Detect which cell encompasses the target text, then output its (x, y) center coordinate. 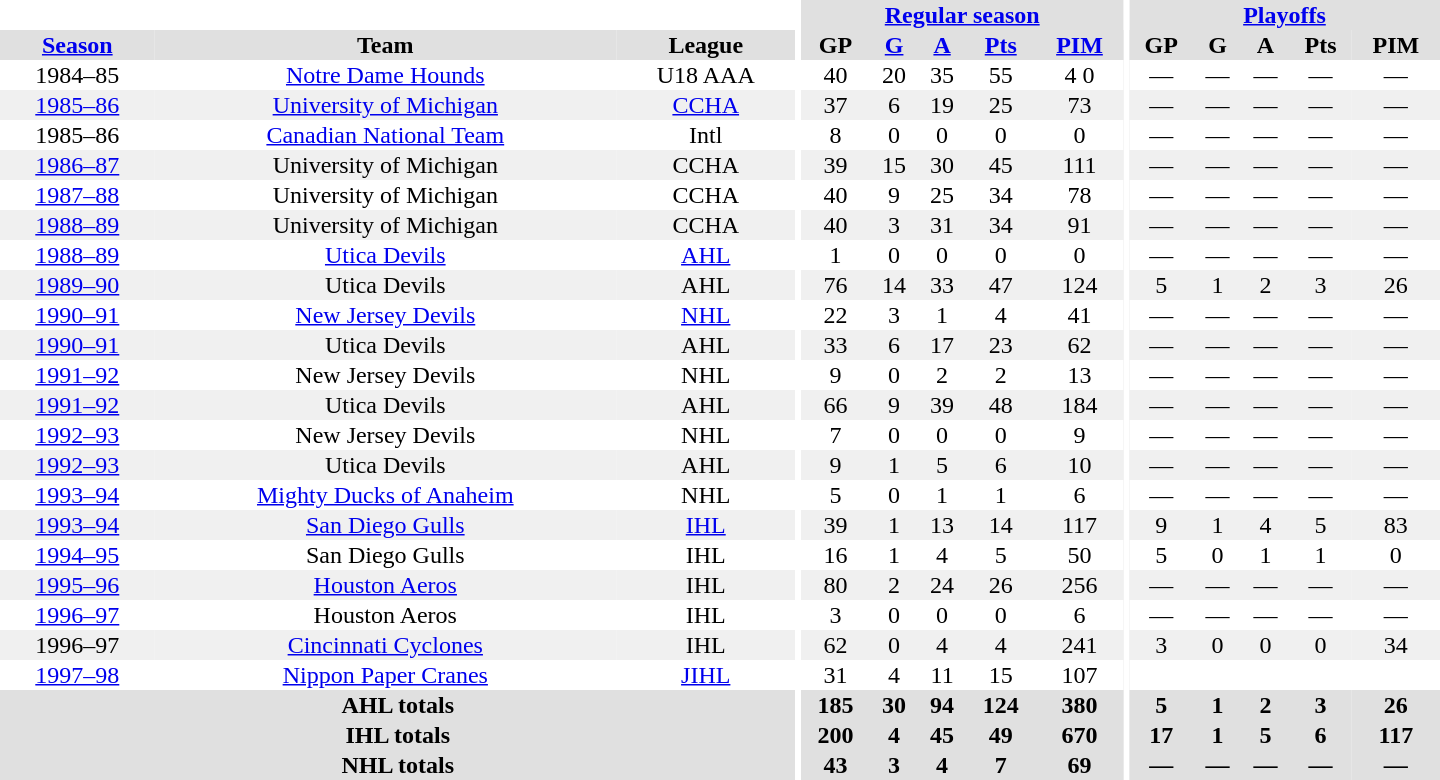
Cincinnati Cyclones (386, 645)
50 (1079, 555)
670 (1079, 735)
AHL totals (398, 705)
10 (1079, 465)
35 (942, 75)
380 (1079, 705)
49 (1000, 735)
1994–95 (78, 555)
1986–87 (78, 165)
NHL totals (398, 765)
U18 AAA (706, 75)
8 (836, 135)
48 (1000, 405)
Playoffs (1284, 15)
24 (942, 585)
20 (894, 75)
1987–88 (78, 195)
185 (836, 705)
16 (836, 555)
91 (1079, 225)
73 (1079, 105)
78 (1079, 195)
94 (942, 705)
4 0 (1079, 75)
241 (1079, 645)
1995–96 (78, 585)
80 (836, 585)
184 (1079, 405)
55 (1000, 75)
1989–90 (78, 285)
Nippon Paper Cranes (386, 675)
Intl (706, 135)
107 (1079, 675)
23 (1000, 345)
37 (836, 105)
22 (836, 315)
1997–98 (78, 675)
Canadian National Team (386, 135)
66 (836, 405)
47 (1000, 285)
Season (78, 45)
69 (1079, 765)
11 (942, 675)
43 (836, 765)
Notre Dame Hounds (386, 75)
256 (1079, 585)
IHL totals (398, 735)
Mighty Ducks of Anaheim (386, 495)
League (706, 45)
1984–85 (78, 75)
19 (942, 105)
Regular season (962, 15)
41 (1079, 315)
76 (836, 285)
200 (836, 735)
111 (1079, 165)
Team (386, 45)
JIHL (706, 675)
83 (1396, 525)
